Return [x, y] of the center of cell containing provided text 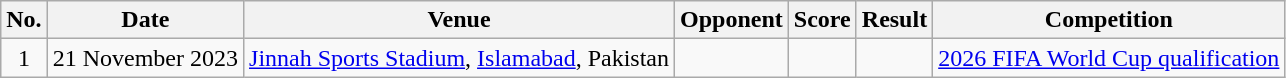
Result [894, 20]
Jinnah Sports Stadium, Islamabad, Pakistan [460, 58]
1 [24, 58]
Score [822, 20]
21 November 2023 [145, 58]
2026 FIFA World Cup qualification [1109, 58]
Venue [460, 20]
Date [145, 20]
Competition [1109, 20]
No. [24, 20]
Opponent [732, 20]
